Pinpoint the cell where the given text exists, returning its [X, Y] midpoint coordinate. 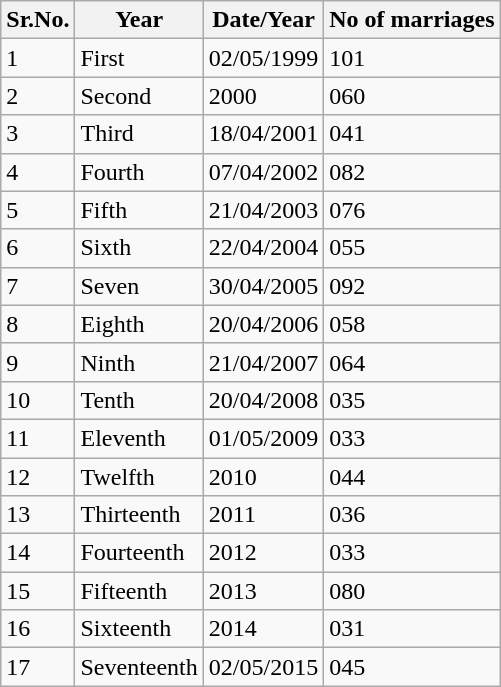
Tenth [139, 400]
18/04/2001 [263, 134]
9 [38, 362]
2012 [263, 553]
Second [139, 96]
045 [412, 667]
02/05/2015 [263, 667]
Seventeenth [139, 667]
1 [38, 58]
7 [38, 286]
2010 [263, 477]
12 [38, 477]
07/04/2002 [263, 172]
Third [139, 134]
Twelfth [139, 477]
20/04/2006 [263, 324]
2013 [263, 591]
02/05/1999 [263, 58]
Fourteenth [139, 553]
01/05/2009 [263, 438]
2014 [263, 629]
2 [38, 96]
Fourth [139, 172]
22/04/2004 [263, 248]
21/04/2003 [263, 210]
064 [412, 362]
Sixth [139, 248]
Sixteenth [139, 629]
17 [38, 667]
2011 [263, 515]
080 [412, 591]
11 [38, 438]
20/04/2008 [263, 400]
041 [412, 134]
Sr.No. [38, 20]
Date/Year [263, 20]
4 [38, 172]
10 [38, 400]
No of marriages [412, 20]
8 [38, 324]
044 [412, 477]
Ninth [139, 362]
Eleventh [139, 438]
Fifth [139, 210]
Seven [139, 286]
035 [412, 400]
6 [38, 248]
First [139, 58]
055 [412, 248]
14 [38, 553]
21/04/2007 [263, 362]
13 [38, 515]
3 [38, 134]
15 [38, 591]
Thirteenth [139, 515]
5 [38, 210]
058 [412, 324]
092 [412, 286]
101 [412, 58]
Eighth [139, 324]
Fifteenth [139, 591]
16 [38, 629]
30/04/2005 [263, 286]
076 [412, 210]
2000 [263, 96]
082 [412, 172]
Year [139, 20]
031 [412, 629]
036 [412, 515]
060 [412, 96]
